Return the (X, Y) coordinate for the center point of the cell that contains the specified text.  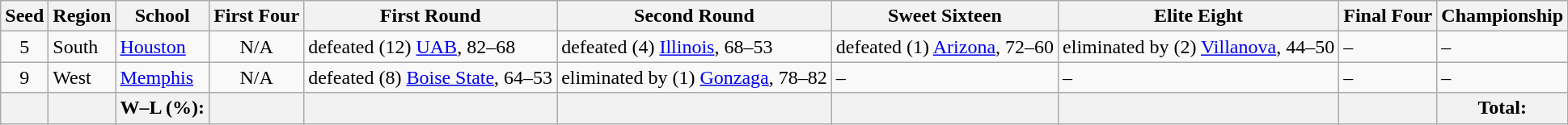
Final Four (1388, 16)
First Four (257, 16)
W–L (%): (163, 108)
eliminated by (2) Villanova, 44–50 (1198, 47)
defeated (4) Illinois, 68–53 (695, 47)
defeated (8) Boise State, 64–53 (430, 77)
School (163, 16)
Houston (163, 47)
Memphis (163, 77)
Total: (1502, 108)
Seed (24, 16)
5 (24, 47)
9 (24, 77)
defeated (1) Arizona, 72–60 (945, 47)
eliminated by (1) Gonzaga, 78–82 (695, 77)
Championship (1502, 16)
Second Round (695, 16)
defeated (12) UAB, 82–68 (430, 47)
West (82, 77)
Elite Eight (1198, 16)
First Round (430, 16)
Region (82, 16)
Sweet Sixteen (945, 16)
South (82, 47)
